Output the [x, y] coordinate of the center of the cell containing the given text.  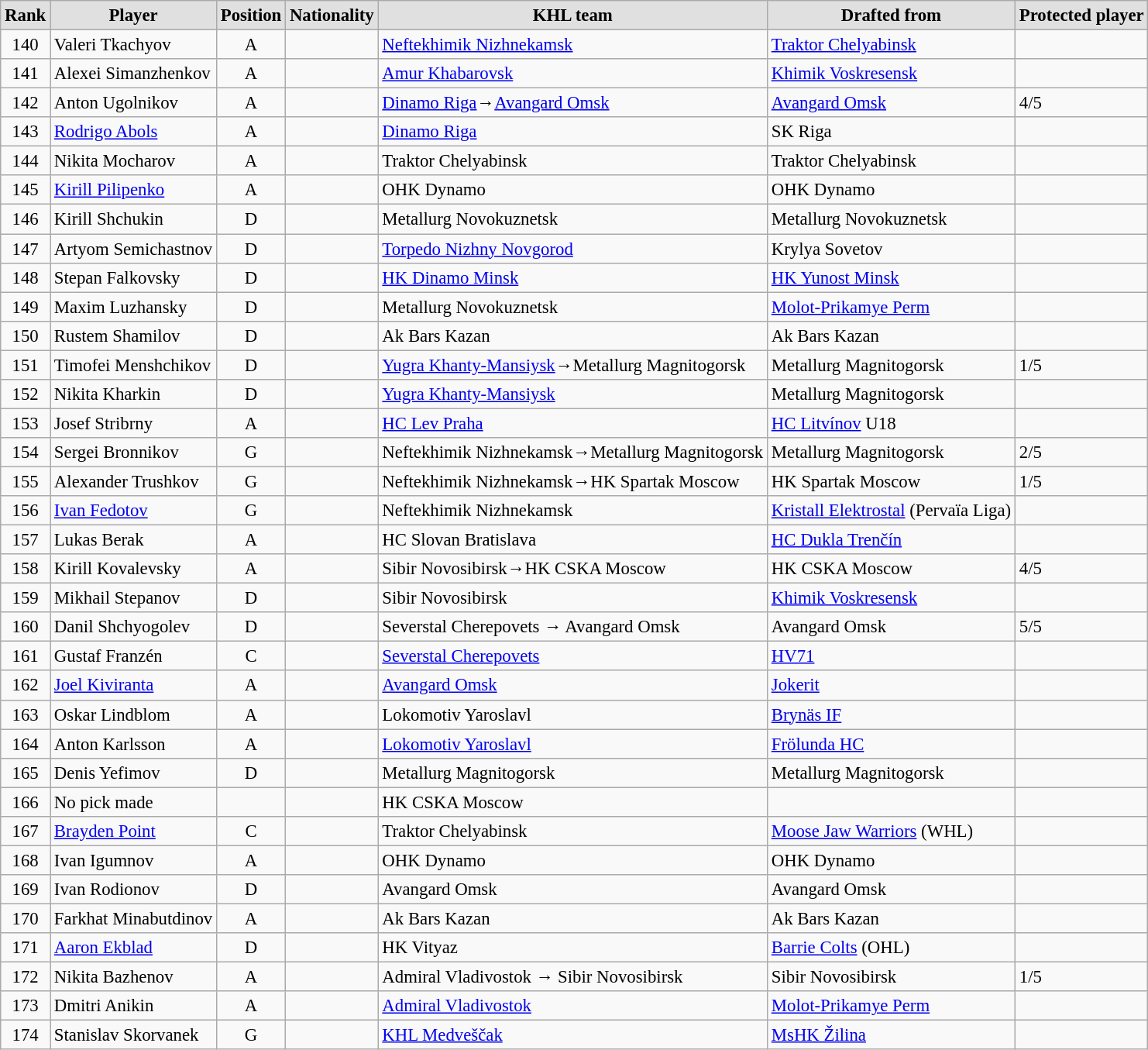
Dmitri Anikin [133, 1006]
HC Dukla Trenčín [891, 540]
150 [26, 336]
KHL Medveščak [572, 1035]
Anton Ugolnikov [133, 103]
Stanislav Skorvanek [133, 1035]
171 [26, 948]
154 [26, 453]
Ivan Igumnov [133, 860]
158 [26, 569]
Severstal Cherepovets → Avangard Omsk [572, 627]
Sibir Novosibirsk→HK CSKA Moscow [572, 569]
172 [26, 977]
HK Vityaz [572, 948]
Brynäs IF [891, 714]
Player [133, 15]
163 [26, 714]
HK Spartak Moscow [891, 481]
151 [26, 365]
Admiral Vladivostok → Sibir Novosibirsk [572, 977]
165 [26, 773]
Dinamo Riga [572, 132]
HC Lev Praha [572, 423]
HK Dinamo Minsk [572, 277]
MsHK Žilina [891, 1035]
Nikita Mocharov [133, 161]
Timofei Menshchikov [133, 365]
168 [26, 860]
Alexei Simanzhenkov [133, 74]
Sergei Bronnikov [133, 453]
2/5 [1081, 453]
Oskar Lindblom [133, 714]
Farkhat Minabutdinov [133, 918]
159 [26, 598]
Admiral Vladivostok [572, 1006]
160 [26, 627]
149 [26, 307]
Brayden Point [133, 831]
146 [26, 219]
Yugra Khanty-Mansiysk→Metallurg Magnitogorsk [572, 365]
Josef Stribrny [133, 423]
Kirill Shchukin [133, 219]
Nationality [332, 15]
152 [26, 394]
Ivan Fedotov [133, 511]
Lukas Berak [133, 540]
Barrie Colts (OHL) [891, 948]
156 [26, 511]
170 [26, 918]
HC Slovan Bratislava [572, 540]
Protected player [1081, 15]
Alexander Trushkov [133, 481]
142 [26, 103]
Torpedo Nizhny Novgorod [572, 249]
166 [26, 802]
144 [26, 161]
153 [26, 423]
Rodrigo Abols [133, 132]
Neftekhimik Nizhnekamsk→HK Spartak Moscow [572, 481]
140 [26, 45]
Joel Kiviranta [133, 686]
145 [26, 190]
Drafted from [891, 15]
Position [251, 15]
Moose Jaw Warriors (WHL) [891, 831]
Frölunda HC [891, 744]
162 [26, 686]
Rustem Shamilov [133, 336]
Dinamo Riga→Avangard Omsk [572, 103]
HK Yunost Minsk [891, 277]
143 [26, 132]
No pick made [133, 802]
Mikhail Stepanov [133, 598]
Ivan Rodionov [133, 890]
169 [26, 890]
Denis Yefimov [133, 773]
141 [26, 74]
157 [26, 540]
Danil Shchyogolev [133, 627]
Kirill Kovalevsky [133, 569]
HC Litvínov U18 [891, 423]
Aaron Ekblad [133, 948]
167 [26, 831]
HV71 [891, 656]
Artyom Semichastnov [133, 249]
Severstal Cherepovets [572, 656]
Nikita Kharkin [133, 394]
Yugra Khanty-Mansiysk [572, 394]
KHL team [572, 15]
Maxim Luzhansky [133, 307]
164 [26, 744]
Neftekhimik Nizhnekamsk→Metallurg Magnitogorsk [572, 453]
Valeri Tkachyov [133, 45]
173 [26, 1006]
Krylya Sovetov [891, 249]
155 [26, 481]
147 [26, 249]
Stepan Falkovsky [133, 277]
161 [26, 656]
Kristall Elektrostal (Pervaïa Liga) [891, 511]
5/5 [1081, 627]
174 [26, 1035]
Nikita Bazhenov [133, 977]
Kirill Pilipenko [133, 190]
Anton Karlsson [133, 744]
148 [26, 277]
Amur Khabarovsk [572, 74]
Rank [26, 15]
Jokerit [891, 686]
Gustaf Franzén [133, 656]
SK Riga [891, 132]
